Output the [X, Y] coordinate of the center of the cell containing the given text.  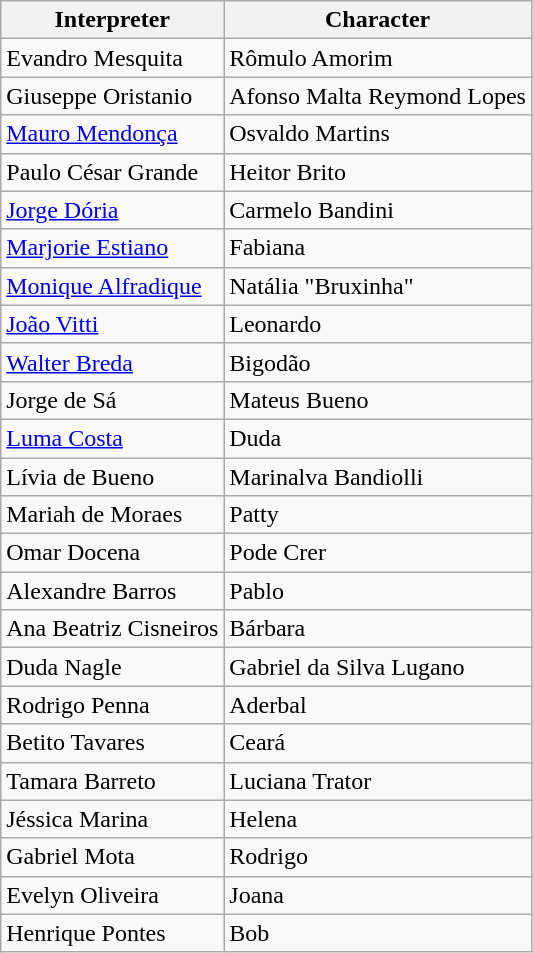
Afonso Malta Reymond Lopes [378, 96]
Luma Costa [112, 438]
Leonardo [378, 324]
Ceará [378, 743]
Henrique Pontes [112, 933]
João Vitti [112, 324]
Fabiana [378, 248]
Osvaldo Martins [378, 134]
Pode Crer [378, 553]
Rômulo Amorim [378, 58]
Monique Alfradique [112, 286]
Evandro Mesquita [112, 58]
Betito Tavares [112, 743]
Natália "Bruxinha" [378, 286]
Rodrigo Penna [112, 705]
Aderbal [378, 705]
Patty [378, 515]
Helena [378, 819]
Lívia de Bueno [112, 477]
Gabriel da Silva Lugano [378, 667]
Duda Nagle [112, 667]
Joana [378, 895]
Marinalva Bandiolli [378, 477]
Bob [378, 933]
Luciana Trator [378, 781]
Alexandre Barros [112, 591]
Character [378, 20]
Bárbara [378, 629]
Carmelo Bandini [378, 210]
Ana Beatriz Cisneiros [112, 629]
Duda [378, 438]
Marjorie Estiano [112, 248]
Giuseppe Oristanio [112, 96]
Mateus Bueno [378, 400]
Rodrigo [378, 857]
Mauro Mendonça [112, 134]
Walter Breda [112, 362]
Gabriel Mota [112, 857]
Jéssica Marina [112, 819]
Evelyn Oliveira [112, 895]
Interpreter [112, 20]
Omar Docena [112, 553]
Pablo [378, 591]
Heitor Brito [378, 172]
Jorge Dória [112, 210]
Paulo César Grande [112, 172]
Bigodão [378, 362]
Mariah de Moraes [112, 515]
Tamara Barreto [112, 781]
Jorge de Sá [112, 400]
